From the cell containing the given text, extract its center point as (X, Y) coordinate. 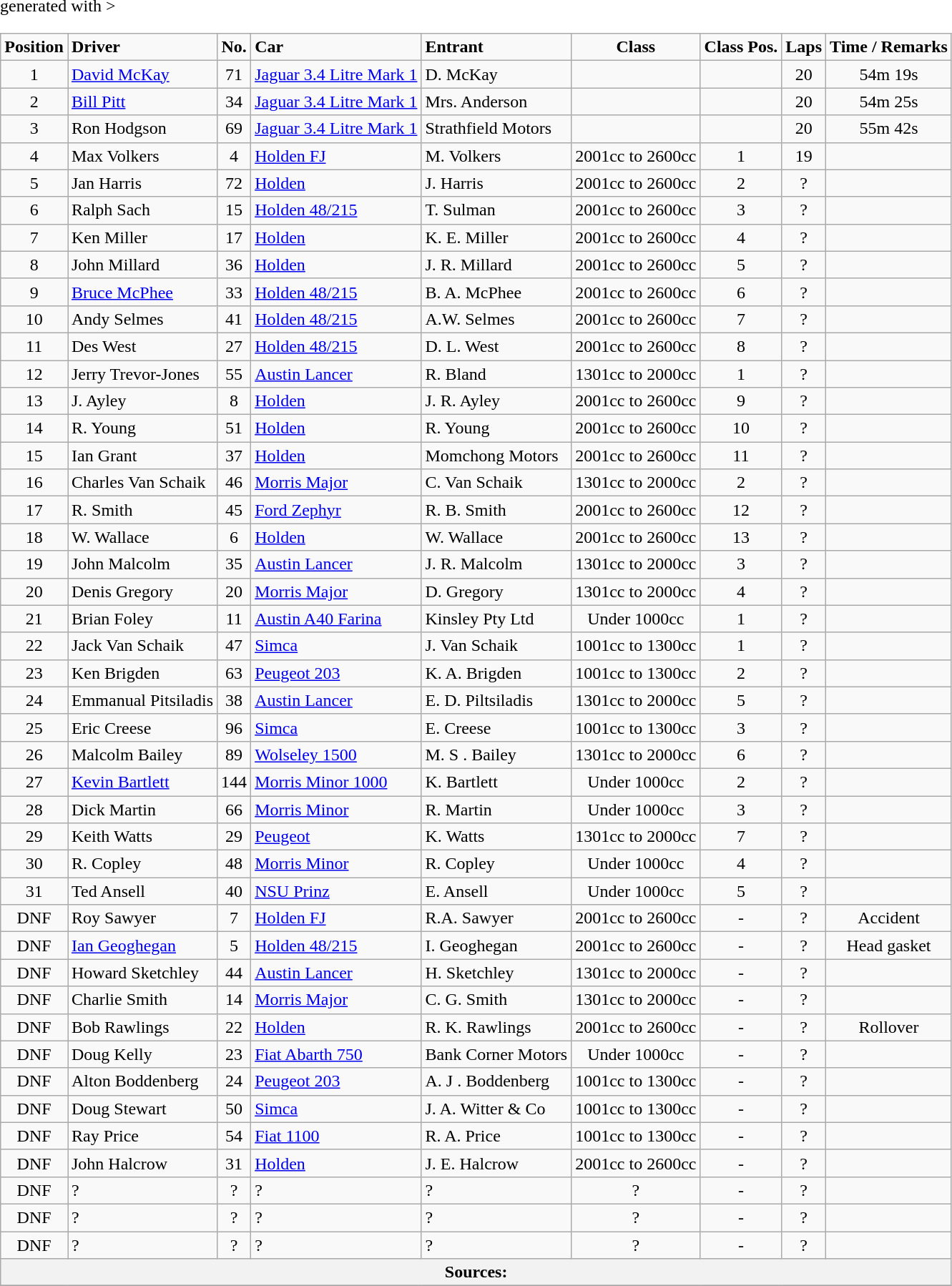
Fiat Abarth 750 (336, 1054)
Car (336, 47)
72 (235, 183)
Ray Price (142, 1136)
M. Volkers (496, 156)
Rollover (889, 1027)
K. Bartlett (496, 782)
Max Volkers (142, 156)
Ian Grant (142, 456)
K. Watts (496, 837)
33 (235, 292)
Roy Sawyer (142, 918)
R. Smith (142, 510)
89 (235, 755)
Wolseley 1500 (336, 755)
B. A. McPhee (496, 292)
T. Sulman (496, 210)
Ian Geoghegan (142, 946)
Andy Selmes (142, 319)
C. G. Smith (496, 1000)
Mrs. Anderson (496, 102)
D. Gregory (496, 592)
Austin A40 Farina (336, 619)
54m 25s (889, 102)
44 (235, 973)
34 (235, 102)
John Halcrow (142, 1163)
Ron Hodgson (142, 129)
Kevin Bartlett (142, 782)
Ralph Sach (142, 210)
J. R. Malcolm (496, 564)
45 (235, 510)
Laps (804, 47)
36 (235, 265)
Howard Sketchley (142, 973)
J. A. Witter & Co (496, 1109)
Fiat 1100 (336, 1136)
55 (235, 374)
Eric Creese (142, 727)
Entrant (496, 47)
Driver (142, 47)
J. Ayley (142, 401)
Ken Brigden (142, 673)
David McKay (142, 74)
35 (235, 564)
Class (636, 47)
Kinsley Pty Ltd (496, 619)
D. L. West (496, 346)
21 (34, 619)
J. Van Schaik (496, 646)
66 (235, 809)
H. Sketchley (496, 973)
54 (235, 1136)
16 (34, 483)
Jerry Trevor-Jones (142, 374)
J. R. Ayley (496, 401)
46 (235, 483)
R. Bland (496, 374)
R. Martin (496, 809)
Dick Martin (142, 809)
144 (235, 782)
J. R. Millard (496, 265)
Bill Pitt (142, 102)
M. S . Bailey (496, 755)
R. K. Rawlings (496, 1027)
26 (34, 755)
Jan Harris (142, 183)
Charlie Smith (142, 1000)
47 (235, 646)
18 (34, 537)
K. E. Miller (496, 237)
Des West (142, 346)
Head gasket (889, 946)
63 (235, 673)
38 (235, 700)
Strathfield Motors (496, 129)
E. D. Piltsiladis (496, 700)
71 (235, 74)
C. Van Schaik (496, 483)
R. B. Smith (496, 510)
Momchong Motors (496, 456)
Morris Minor 1000 (336, 782)
55m 42s (889, 129)
Sources: (476, 1272)
Malcolm Bailey (142, 755)
51 (235, 428)
Peugeot (336, 837)
96 (235, 727)
E. Ansell (496, 891)
K. A. Brigden (496, 673)
NSU Prinz (336, 891)
40 (235, 891)
Doug Kelly (142, 1054)
A. J . Boddenberg (496, 1081)
Class Pos. (741, 47)
Ted Ansell (142, 891)
E. Creese (496, 727)
No. (235, 47)
69 (235, 129)
Bob Rawlings (142, 1027)
Brian Foley (142, 619)
Accident (889, 918)
25 (34, 727)
Charles Van Schaik (142, 483)
A.W. Selmes (496, 319)
54m 19s (889, 74)
37 (235, 456)
30 (34, 864)
Bank Corner Motors (496, 1054)
Denis Gregory (142, 592)
41 (235, 319)
Keith Watts (142, 837)
48 (235, 864)
Emmanual Pitsiladis (142, 700)
Position (34, 47)
Ford Zephyr (336, 510)
28 (34, 809)
Doug Stewart (142, 1109)
Jack Van Schaik (142, 646)
Ken Miller (142, 237)
J. E. Halcrow (496, 1163)
Time / Remarks (889, 47)
Alton Boddenberg (142, 1081)
D. McKay (496, 74)
John Malcolm (142, 564)
I. Geoghegan (496, 946)
Bruce McPhee (142, 292)
R. A. Price (496, 1136)
50 (235, 1109)
John Millard (142, 265)
R.A. Sawyer (496, 918)
J. Harris (496, 183)
